Return the (x, y) coordinate for the center point of the cell that contains the specified text.  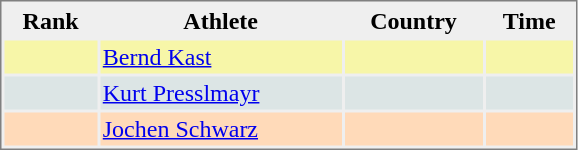
Time (529, 20)
Country (414, 20)
Athlete (221, 20)
Jochen Schwarz (221, 128)
Rank (50, 20)
Bernd Kast (221, 56)
Kurt Presslmayr (221, 92)
